Find where the given text appears and provide that cell's center as [x, y] coordinate. 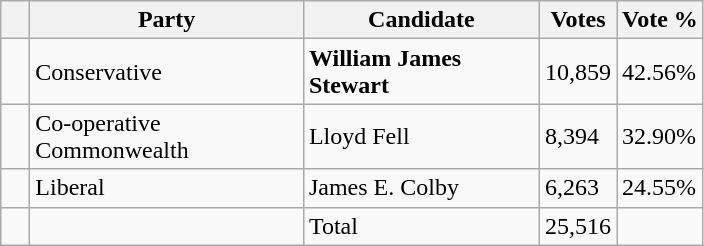
William James Stewart [421, 72]
Vote % [660, 20]
32.90% [660, 136]
42.56% [660, 72]
Party [167, 20]
Candidate [421, 20]
25,516 [578, 226]
Lloyd Fell [421, 136]
Conservative [167, 72]
James E. Colby [421, 188]
Votes [578, 20]
Co-operative Commonwealth [167, 136]
24.55% [660, 188]
Total [421, 226]
10,859 [578, 72]
8,394 [578, 136]
6,263 [578, 188]
Liberal [167, 188]
